Identify which cell holds the provided text, then report its [X, Y] central coordinate. 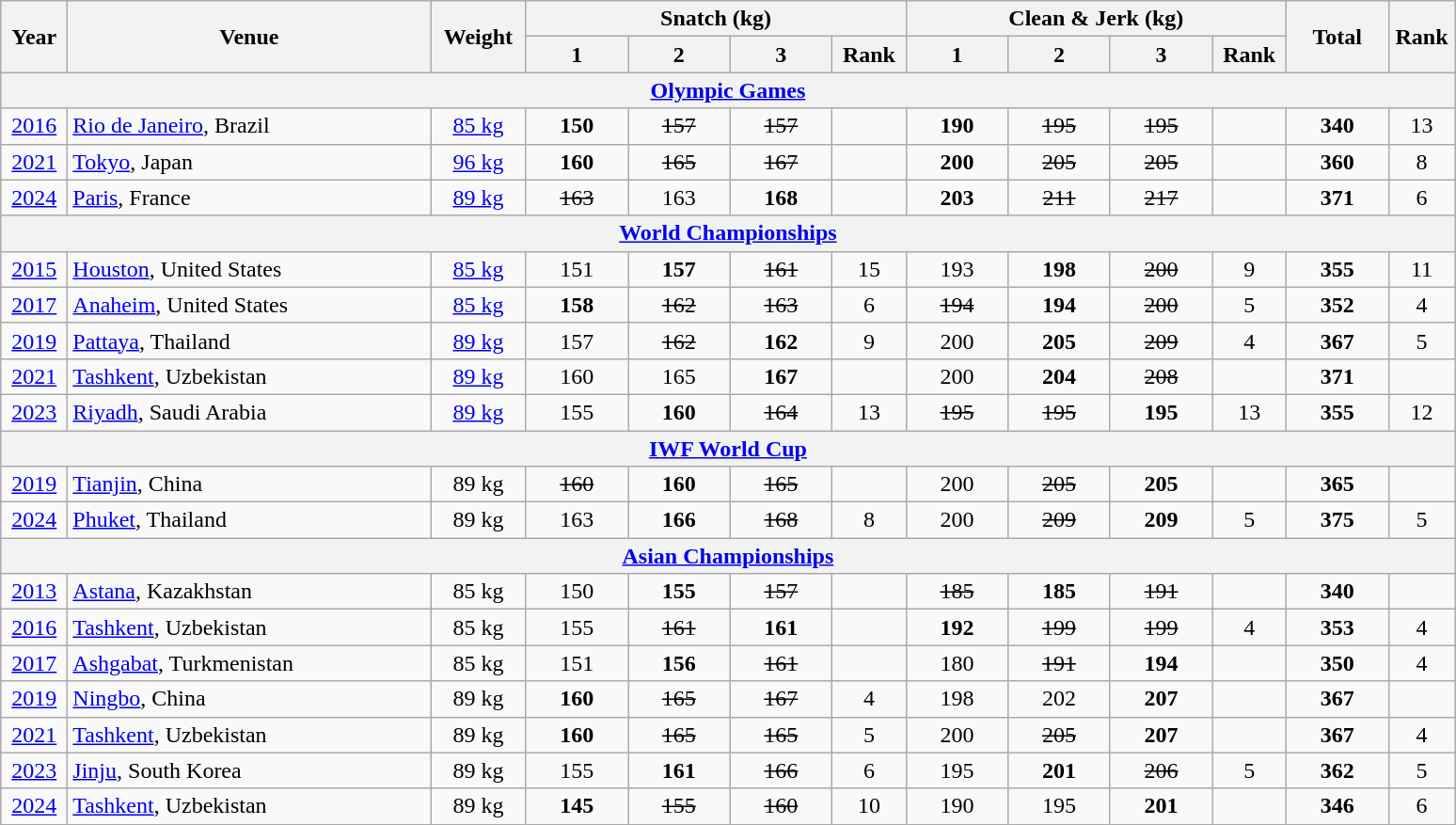
192 [957, 627]
193 [957, 269]
365 [1337, 484]
Pattaya, Thailand [249, 341]
Anaheim, United States [249, 305]
11 [1422, 269]
211 [1059, 198]
96 kg [478, 162]
362 [1337, 770]
217 [1161, 198]
158 [578, 305]
346 [1337, 806]
Tokyo, Japan [249, 162]
Jinju, South Korea [249, 770]
12 [1422, 412]
Ashgabat, Turkmenistan [249, 663]
Olympic Games [728, 90]
353 [1337, 627]
Riyadh, Saudi Arabia [249, 412]
202 [1059, 699]
Clean & Jerk (kg) [1096, 19]
Venue [249, 37]
Rio de Janeiro, Brazil [249, 126]
Astana, Kazakhstan [249, 592]
145 [578, 806]
164 [781, 412]
352 [1337, 305]
206 [1161, 770]
350 [1337, 663]
180 [957, 663]
2013 [34, 592]
Phuket, Thailand [249, 520]
Snatch (kg) [716, 19]
208 [1161, 376]
Year [34, 37]
Ningbo, China [249, 699]
203 [957, 198]
IWF World Cup [728, 449]
Paris, France [249, 198]
Tianjin, China [249, 484]
Asian Championships [728, 556]
Weight [478, 37]
375 [1337, 520]
15 [869, 269]
156 [679, 663]
Total [1337, 37]
204 [1059, 376]
10 [869, 806]
Houston, United States [249, 269]
2015 [34, 269]
360 [1337, 162]
World Championships [728, 233]
